Scan for the cell matching the given text and deliver its [X, Y] coordinate at center. 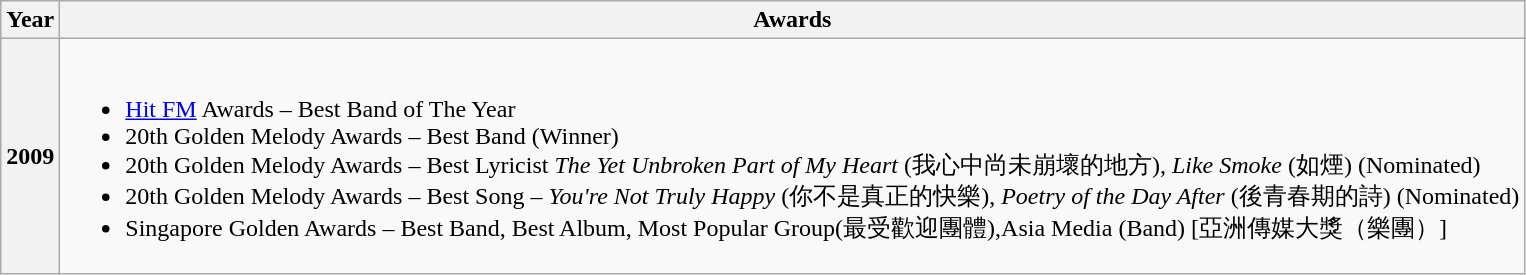
Awards [792, 20]
2009 [30, 156]
Year [30, 20]
